Detect which cell encompasses the target text, then output its [X, Y] center coordinate. 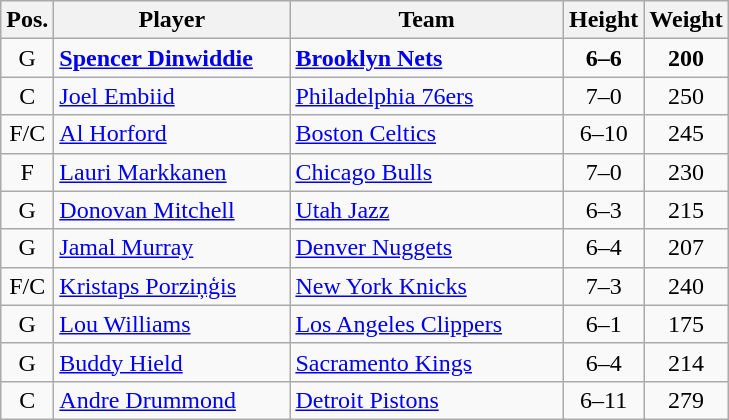
Utah Jazz [427, 210]
Donovan Mitchell [172, 210]
Chicago Bulls [427, 172]
6–3 [603, 210]
Jamal Murray [172, 248]
7–3 [603, 286]
Los Angeles Clippers [427, 324]
240 [686, 286]
F [28, 172]
245 [686, 134]
Height [603, 20]
Lou Williams [172, 324]
New York Knicks [427, 286]
Joel Embiid [172, 96]
230 [686, 172]
6–10 [603, 134]
Detroit Pistons [427, 400]
Boston Celtics [427, 134]
279 [686, 400]
Pos. [28, 20]
Andre Drummond [172, 400]
6–1 [603, 324]
Kristaps Porziņģis [172, 286]
Player [172, 20]
175 [686, 324]
Brooklyn Nets [427, 58]
Weight [686, 20]
Denver Nuggets [427, 248]
250 [686, 96]
Buddy Hield [172, 362]
Philadelphia 76ers [427, 96]
Al Horford [172, 134]
Spencer Dinwiddie [172, 58]
6–11 [603, 400]
Lauri Markkanen [172, 172]
Team [427, 20]
215 [686, 210]
207 [686, 248]
214 [686, 362]
Sacramento Kings [427, 362]
6–6 [603, 58]
200 [686, 58]
